Pinpoint the cell where the given text exists, returning its [X, Y] midpoint coordinate. 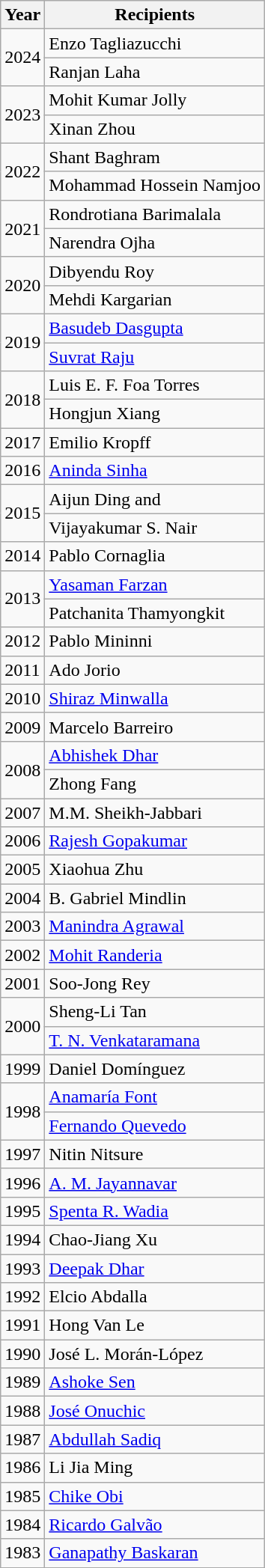
Daniel Domínguez [155, 1069]
Sheng-Li Tan [155, 1012]
2000 [22, 1026]
Ado Jorio [155, 670]
2002 [22, 955]
2020 [22, 285]
Narendra Ojha [155, 242]
2022 [22, 171]
José L. Morán-López [155, 1354]
Xinan Zhou [155, 129]
1996 [22, 1183]
Shiraz Minwalla [155, 698]
2016 [22, 471]
Pablo Mininni [155, 641]
Dibyendu Roy [155, 271]
T. N. Venkataramana [155, 1040]
Mohit Kumar Jolly [155, 100]
2010 [22, 698]
Emilio Kropff [155, 442]
2011 [22, 670]
1988 [22, 1411]
Pablo Cornaglia [155, 556]
Anamaría Font [155, 1097]
1994 [22, 1239]
Rajesh Gopakumar [155, 841]
Elcio Abdalla [155, 1297]
Aijun Ding and [155, 499]
Year [22, 15]
Yasaman Farzan [155, 585]
Recipients [155, 15]
Xiaohua Zhu [155, 870]
Fernando Quevedo [155, 1126]
2019 [22, 342]
1997 [22, 1154]
Basudeb Dasgupta [155, 328]
1983 [22, 1553]
2007 [22, 812]
2013 [22, 599]
1986 [22, 1468]
Rondrotiana Barimalala [155, 214]
2024 [22, 58]
Luis E. F. Foa Torres [155, 385]
Ashoke Sen [155, 1382]
Vijayakumar S. Nair [155, 528]
1987 [22, 1439]
1990 [22, 1354]
Chao-Jiang Xu [155, 1239]
Li Jia Ming [155, 1468]
1993 [22, 1269]
Manindra Agrawal [155, 927]
Shant Baghram [155, 157]
2005 [22, 870]
M.M. Sheikh-Jabbari [155, 812]
1998 [22, 1111]
2018 [22, 400]
Deepak Dhar [155, 1269]
2004 [22, 898]
B. Gabriel Mindlin [155, 898]
Abdullah Sadiq [155, 1439]
Patchanita Thamyongkit [155, 613]
1992 [22, 1297]
1995 [22, 1211]
Suvrat Raju [155, 357]
Mehdi Kargarian [155, 299]
2012 [22, 641]
Enzo Tagliazucchi [155, 43]
Mohit Randeria [155, 955]
2015 [22, 513]
Zhong Fang [155, 784]
1984 [22, 1525]
José Onuchic [155, 1411]
2003 [22, 927]
Aninda Sinha [155, 471]
1985 [22, 1496]
Chike Obi [155, 1496]
Marcelo Barreiro [155, 727]
1999 [22, 1069]
2014 [22, 556]
Spenta R. Wadia [155, 1211]
2006 [22, 841]
Mohammad Hossein Namjoo [155, 186]
Hong Van Le [155, 1326]
Ricardo Galvão [155, 1525]
Ganapathy Baskaran [155, 1553]
2017 [22, 442]
Soo-Jong Rey [155, 983]
Ranjan Laha [155, 72]
1989 [22, 1382]
2023 [22, 115]
Abhishek Dhar [155, 755]
2021 [22, 228]
Hongjun Xiang [155, 414]
1991 [22, 1326]
A. M. Jayannavar [155, 1183]
Nitin Nitsure [155, 1154]
2008 [22, 769]
2009 [22, 727]
2001 [22, 983]
